Locate the cell with the specified text and output its (X, Y) center coordinate. 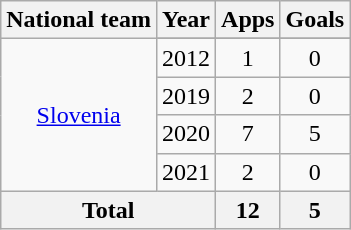
Year (186, 20)
2019 (186, 96)
7 (248, 134)
2012 (186, 58)
Goals (315, 20)
National team (79, 20)
2020 (186, 134)
Total (108, 210)
2021 (186, 172)
12 (248, 210)
Slovenia (79, 115)
1 (248, 58)
Apps (248, 20)
